Identify which cell holds the provided text, then report its [x, y] central coordinate. 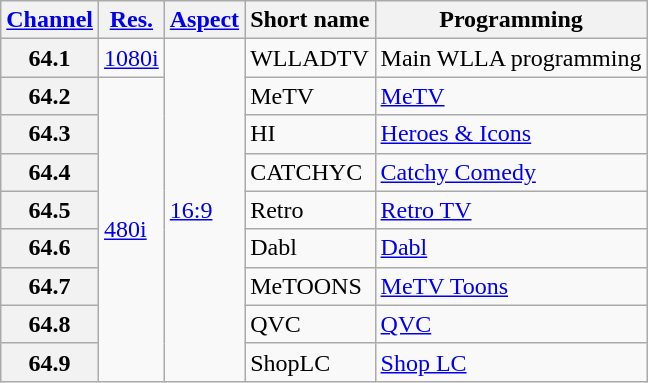
64.8 [50, 324]
Programming [511, 20]
480i [132, 229]
Short name [310, 20]
Res. [132, 20]
64.6 [50, 248]
16:9 [204, 210]
MeTV Toons [511, 286]
64.4 [50, 172]
CATCHYC [310, 172]
64.1 [50, 58]
64.3 [50, 134]
64.7 [50, 286]
HI [310, 134]
Retro TV [511, 210]
1080i [132, 58]
Catchy Comedy [511, 172]
Heroes & Icons [511, 134]
Aspect [204, 20]
Shop LC [511, 362]
64.2 [50, 96]
WLLADTV [310, 58]
64.5 [50, 210]
Main WLLA programming [511, 58]
Channel [50, 20]
MeTOONS [310, 286]
64.9 [50, 362]
Retro [310, 210]
ShopLC [310, 362]
